Output the (x, y) coordinate of the center of the cell containing the given text.  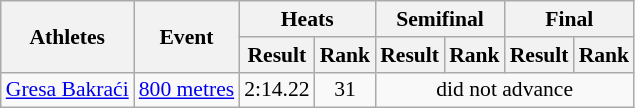
Event (186, 36)
Semifinal (440, 19)
Gresa Bakraći (68, 90)
Final (570, 19)
31 (346, 90)
2:14.22 (276, 90)
800 metres (186, 90)
Heats (307, 19)
Athletes (68, 36)
did not advance (504, 90)
